Capture the cell that displays the provided text and extract its (x, y) central coordinate. 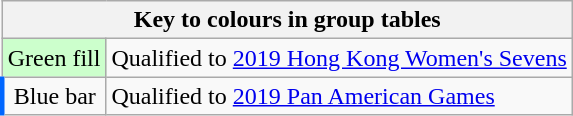
Green fill (54, 58)
Key to colours in group tables (287, 20)
Blue bar (54, 96)
Qualified to 2019 Hong Kong Women's Sevens (339, 58)
Qualified to 2019 Pan American Games (339, 96)
